Provide the (X, Y) coordinate of the cell's center where the given text is located.  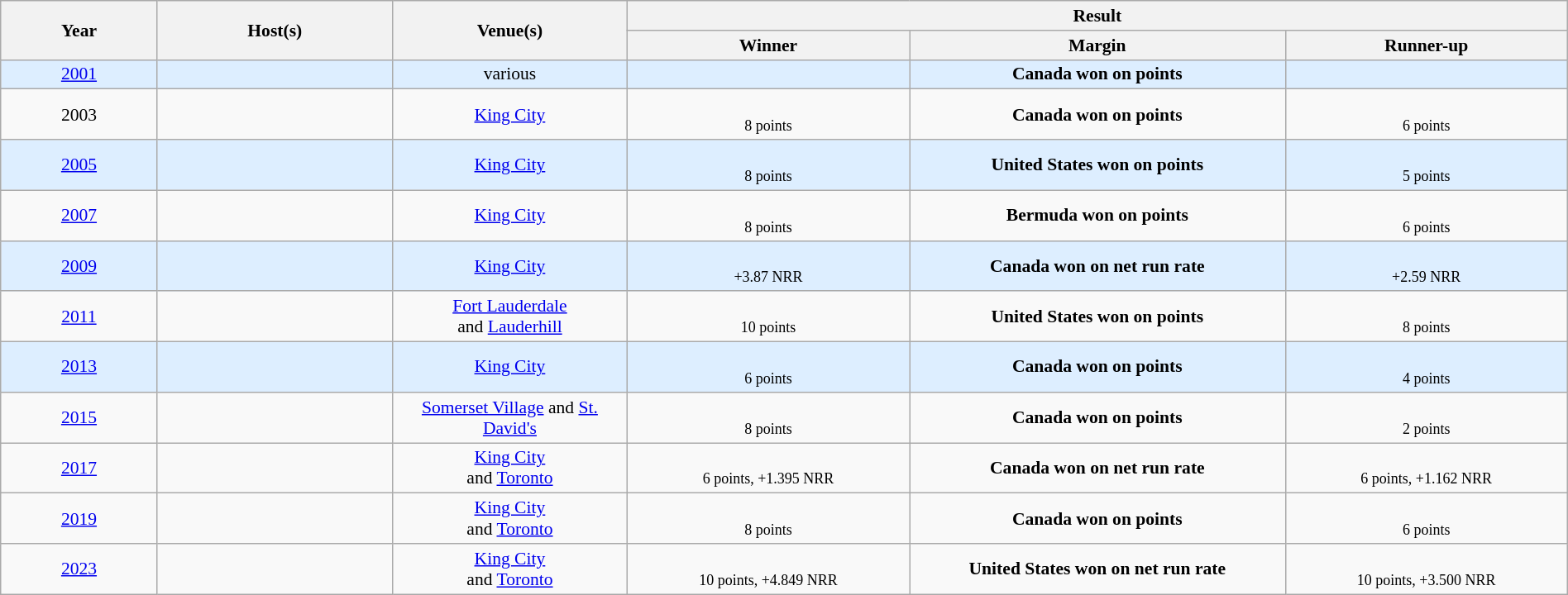
10 points (769, 317)
Year (79, 30)
2005 (79, 165)
Somerset Village and St. David's (509, 418)
5 points (1426, 165)
various (509, 74)
2017 (79, 468)
2009 (79, 266)
2 points (1426, 418)
Bermuda won on points (1098, 215)
2019 (79, 519)
+2.59 NRR (1426, 266)
10 points, +4.849 NRR (769, 569)
Fort Lauderdaleand Lauderhill (509, 317)
4 points (1426, 367)
Winner (769, 45)
+3.87 NRR (769, 266)
2003 (79, 114)
2013 (79, 367)
Host(s) (275, 30)
2007 (79, 215)
Runner-up (1426, 45)
2011 (79, 317)
2015 (79, 418)
Result (1098, 16)
Venue(s) (509, 30)
Margin (1098, 45)
2001 (79, 74)
United States won on net run rate (1098, 569)
10 points, +3.500 NRR (1426, 569)
2023 (79, 569)
6 points, +1.162 NRR (1426, 468)
6 points, +1.395 NRR (769, 468)
